Provide the [x, y] coordinate of the cell's center where the given text is located.  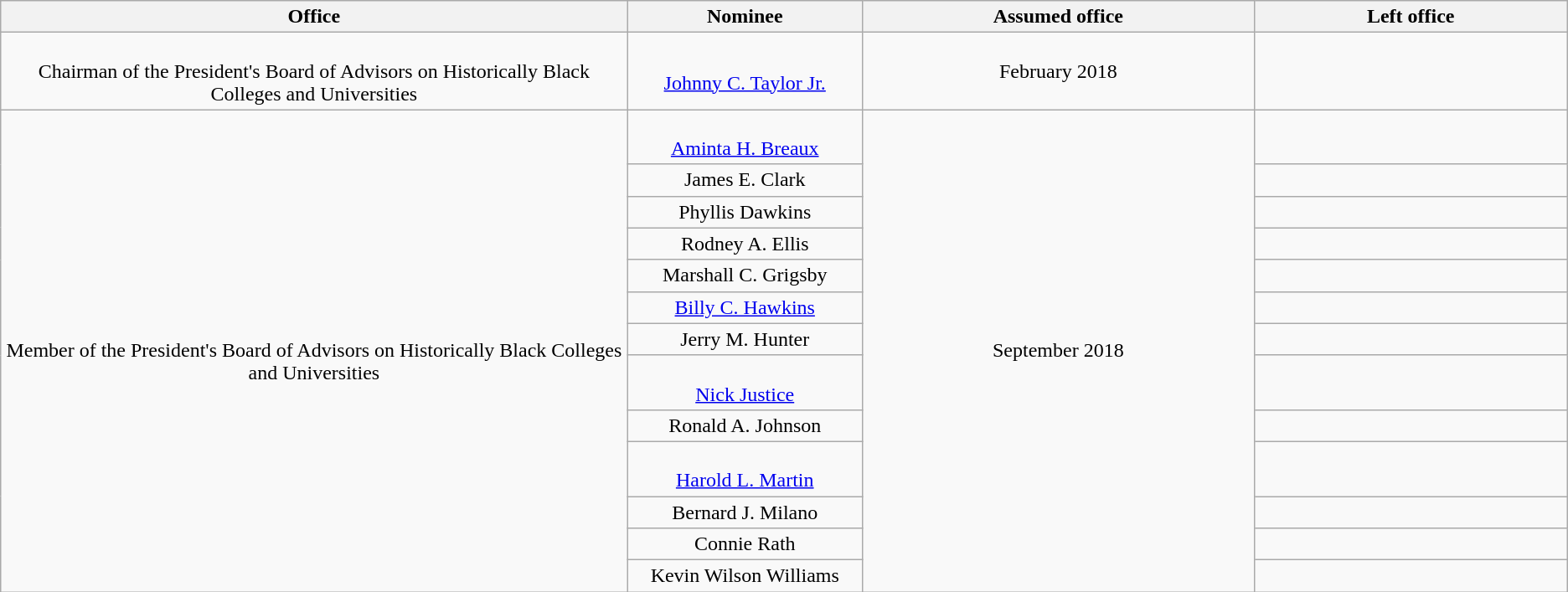
Jerry M. Hunter [745, 339]
September 2018 [1059, 351]
Nominee [745, 17]
Aminta H. Breaux [745, 137]
Harold L. Martin [745, 469]
Nick Justice [745, 382]
Connie Rath [745, 544]
Assumed office [1059, 17]
Member of the President's Board of Advisors on Historically Black Colleges and Universities [314, 351]
James E. Clark [745, 180]
Bernard J. Milano [745, 512]
Marshall C. Grigsby [745, 275]
Ronald A. Johnson [745, 425]
Kevin Wilson Williams [745, 576]
Phyllis Dawkins [745, 212]
Johnny C. Taylor Jr. [745, 71]
Office [314, 17]
February 2018 [1059, 71]
Billy C. Hawkins [745, 307]
Left office [1411, 17]
Chairman of the President's Board of Advisors on Historically Black Colleges and Universities [314, 71]
Rodney A. Ellis [745, 244]
